Scan for the cell matching the given text and deliver its [x, y] coordinate at center. 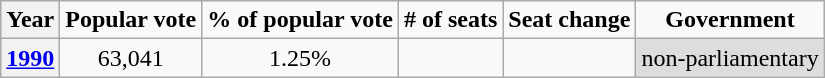
1.25% [300, 58]
non-parliamentary [730, 58]
Popular vote [131, 20]
63,041 [131, 58]
1990 [30, 58]
# of seats [450, 20]
% of popular vote [300, 20]
Seat change [570, 20]
Government [730, 20]
Year [30, 20]
